Determine the [x, y] coordinate at the center of the cell enclosing the given text.  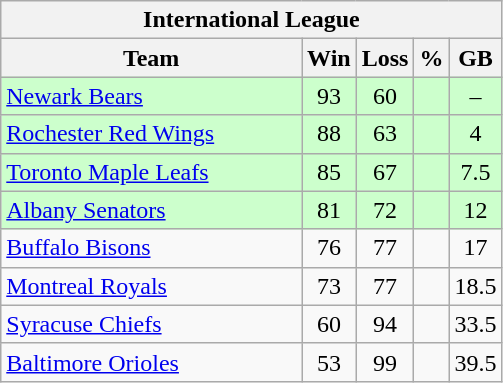
85 [330, 172]
% [432, 58]
Baltimore Orioles [152, 362]
76 [330, 248]
33.5 [476, 324]
72 [385, 210]
GB [476, 58]
94 [385, 324]
– [476, 96]
International League [252, 20]
Toronto Maple Leafs [152, 172]
39.5 [476, 362]
53 [330, 362]
Syracuse Chiefs [152, 324]
63 [385, 134]
Montreal Royals [152, 286]
Rochester Red Wings [152, 134]
Buffalo Bisons [152, 248]
Win [330, 58]
17 [476, 248]
12 [476, 210]
81 [330, 210]
18.5 [476, 286]
99 [385, 362]
4 [476, 134]
88 [330, 134]
Loss [385, 58]
Albany Senators [152, 210]
Newark Bears [152, 96]
7.5 [476, 172]
Team [152, 58]
73 [330, 286]
93 [330, 96]
67 [385, 172]
